Scan for the cell matching the given text and deliver its [X, Y] coordinate at center. 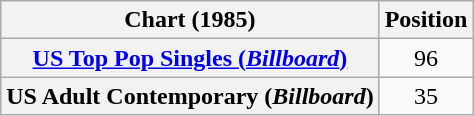
96 [426, 58]
Chart (1985) [190, 20]
US Top Pop Singles (Billboard) [190, 58]
US Adult Contemporary (Billboard) [190, 96]
35 [426, 96]
Position [426, 20]
